Return the [x, y] coordinate for the center point of the cell that contains the specified text.  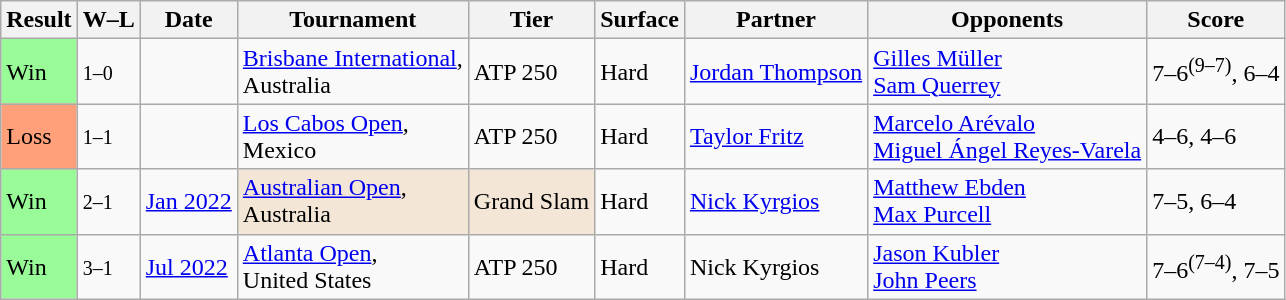
Result [39, 20]
Date [188, 20]
Partner [776, 20]
7–5, 6–4 [1216, 202]
Marcelo Arévalo Miguel Ángel Reyes-Varela [1008, 136]
Jason Kubler John Peers [1008, 266]
Taylor Fritz [776, 136]
Matthew Ebden Max Purcell [1008, 202]
Score [1216, 20]
3–1 [108, 266]
Grand Slam [531, 202]
Surface [640, 20]
7–6(7–4), 7–5 [1216, 266]
2–1 [108, 202]
Loss [39, 136]
Jan 2022 [188, 202]
Tournament [352, 20]
Atlanta Open, United States [352, 266]
7–6(9–7), 6–4 [1216, 72]
Jul 2022 [188, 266]
Jordan Thompson [776, 72]
Opponents [1008, 20]
W–L [108, 20]
Tier [531, 20]
4–6, 4–6 [1216, 136]
Gilles Müller Sam Querrey [1008, 72]
Australian Open, Australia [352, 202]
Brisbane International, Australia [352, 72]
Los Cabos Open, Mexico [352, 136]
1–0 [108, 72]
1–1 [108, 136]
